Find where the given text appears and provide that cell's center as [x, y] coordinate. 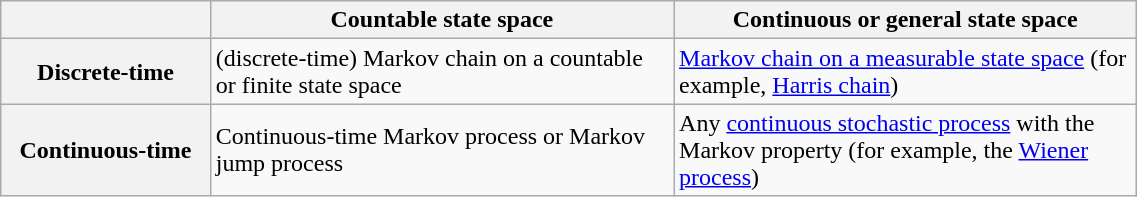
Markov chain on a measurable state space (for example, Harris chain) [906, 72]
Continuous-time Markov process or Markov jump process [442, 150]
Continuous-time [106, 150]
(discrete-time) Markov chain on a countable or finite state space [442, 72]
Discrete-time [106, 72]
Continuous or general state space [906, 20]
Any continuous stochastic process with the Markov property (for example, the Wiener process) [906, 150]
Countable state space [442, 20]
